Find where the given text appears and provide that cell's center as [x, y] coordinate. 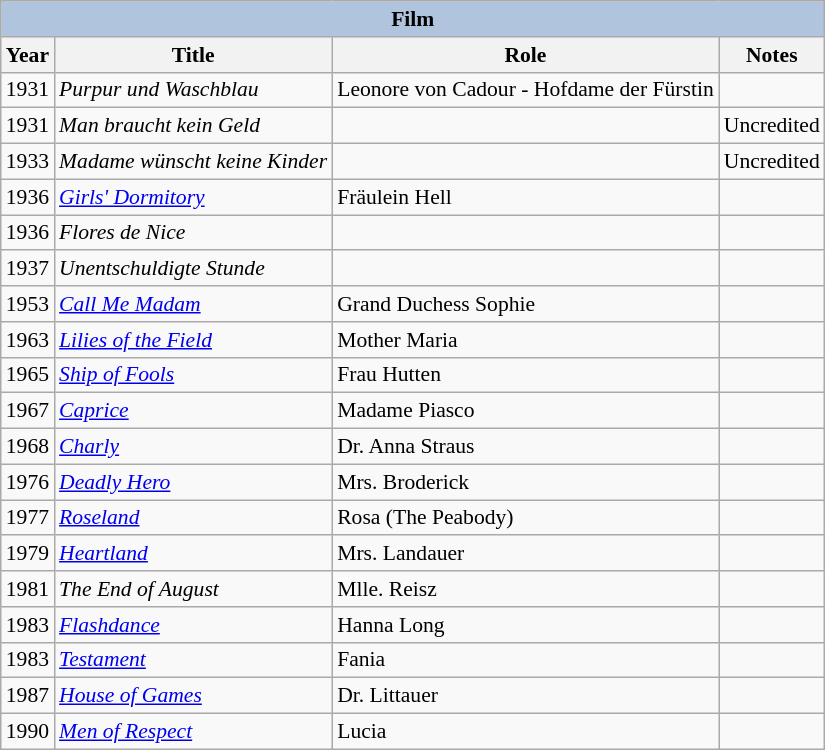
Mrs. Broderick [526, 482]
1937 [28, 269]
Fräulein Hell [526, 197]
House of Games [193, 696]
Man braucht kein Geld [193, 126]
Lilies of the Field [193, 340]
Year [28, 55]
1977 [28, 518]
Roseland [193, 518]
Title [193, 55]
Fania [526, 660]
1990 [28, 732]
1965 [28, 375]
1968 [28, 447]
1979 [28, 554]
The End of August [193, 589]
Frau Hutten [526, 375]
Mrs. Landauer [526, 554]
1933 [28, 162]
Madame Piasco [526, 411]
Mlle. Reisz [526, 589]
Girls' Dormitory [193, 197]
Deadly Hero [193, 482]
Flashdance [193, 625]
Unentschuldigte Stunde [193, 269]
Rosa (The Peabody) [526, 518]
1963 [28, 340]
Notes [772, 55]
1967 [28, 411]
Film [413, 19]
Ship of Fools [193, 375]
Leonore von Cadour - Hofdame der Fürstin [526, 90]
Grand Duchess Sophie [526, 304]
Dr. Littauer [526, 696]
Dr. Anna Straus [526, 447]
Lucia [526, 732]
Testament [193, 660]
Flores de Nice [193, 233]
Men of Respect [193, 732]
1987 [28, 696]
Mother Maria [526, 340]
Charly [193, 447]
Heartland [193, 554]
Call Me Madam [193, 304]
Caprice [193, 411]
1953 [28, 304]
Purpur und Waschblau [193, 90]
1981 [28, 589]
Role [526, 55]
Madame wünscht keine Kinder [193, 162]
Hanna Long [526, 625]
1976 [28, 482]
